Scan for the cell matching the given text and deliver its (X, Y) coordinate at center. 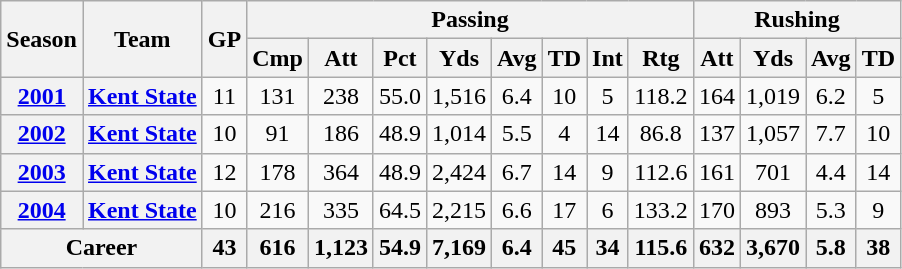
616 (278, 248)
4.4 (832, 172)
2004 (42, 210)
91 (278, 134)
45 (564, 248)
11 (224, 96)
Team (142, 39)
12 (224, 172)
131 (278, 96)
5.3 (832, 210)
86.8 (660, 134)
186 (340, 134)
335 (340, 210)
133.2 (660, 210)
6.6 (518, 210)
4 (564, 134)
364 (340, 172)
GP (224, 39)
2,424 (458, 172)
115.6 (660, 248)
1,019 (772, 96)
3,670 (772, 248)
54.9 (400, 248)
632 (716, 248)
2003 (42, 172)
Pct (400, 58)
2002 (42, 134)
Cmp (278, 58)
1,123 (340, 248)
7,169 (458, 248)
2001 (42, 96)
64.5 (400, 210)
Rtg (660, 58)
Rushing (796, 20)
6 (608, 210)
1,516 (458, 96)
701 (772, 172)
161 (716, 172)
5.8 (832, 248)
6.7 (518, 172)
55.0 (400, 96)
1,014 (458, 134)
7.7 (832, 134)
5.5 (518, 134)
6.2 (832, 96)
38 (878, 248)
Season (42, 39)
43 (224, 248)
1,057 (772, 134)
Int (608, 58)
Passing (470, 20)
216 (278, 210)
178 (278, 172)
2,215 (458, 210)
17 (564, 210)
238 (340, 96)
34 (608, 248)
164 (716, 96)
893 (772, 210)
Career (102, 248)
137 (716, 134)
170 (716, 210)
112.6 (660, 172)
118.2 (660, 96)
